Return the (X, Y) coordinate for the center point of the cell that contains the specified text.  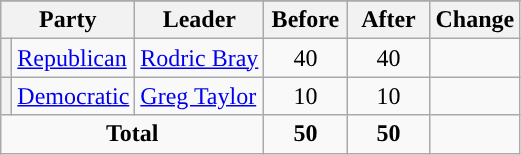
Leader (200, 20)
Change (475, 20)
After (388, 20)
Rodric Bray (200, 58)
Democratic (74, 96)
Total (132, 134)
Before (306, 20)
Republican (74, 58)
Greg Taylor (200, 96)
Party (68, 20)
